Identify which cell holds the provided text, then report its (X, Y) central coordinate. 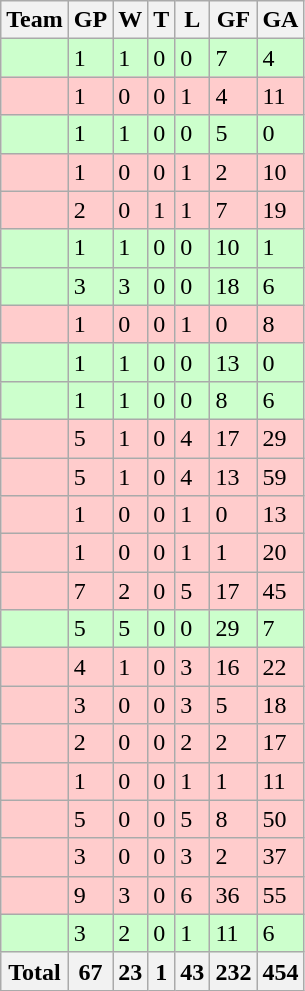
50 (280, 819)
454 (280, 971)
20 (280, 553)
Total (35, 971)
GA (280, 20)
GF (234, 20)
GP (90, 20)
36 (234, 895)
19 (280, 210)
22 (280, 667)
37 (280, 857)
232 (234, 971)
59 (280, 477)
67 (90, 971)
55 (280, 895)
45 (280, 591)
16 (234, 667)
W (130, 20)
T (162, 20)
Team (35, 20)
L (192, 20)
43 (192, 971)
23 (130, 971)
9 (90, 895)
